From the cell containing the given text, extract its center point as (x, y) coordinate. 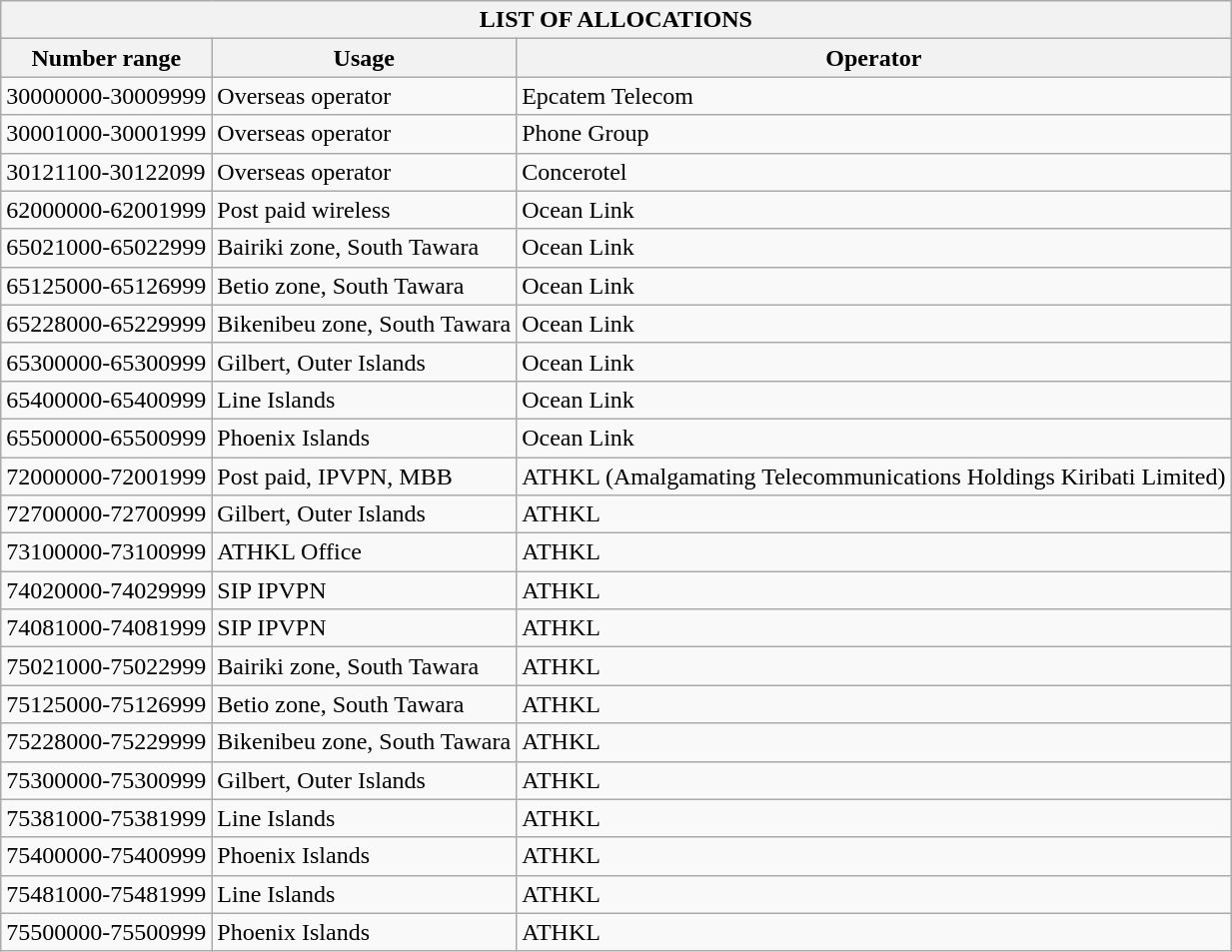
ATHKL (Amalgamating Telecommunications Holdings Kiribati Limited) (873, 476)
74081000-74081999 (106, 628)
72000000-72001999 (106, 476)
Usage (364, 58)
Post paid wireless (364, 210)
Phone Group (873, 134)
Concerotel (873, 172)
30001000-30001999 (106, 134)
65500000-65500999 (106, 438)
65400000-65400999 (106, 400)
Post paid, IPVPN, MBB (364, 476)
Number range (106, 58)
75021000-75022999 (106, 666)
LIST OF ALLOCATIONS (616, 20)
73100000-73100999 (106, 552)
65300000-65300999 (106, 362)
72700000-72700999 (106, 514)
65021000-65022999 (106, 248)
Operator (873, 58)
65125000-65126999 (106, 286)
ATHKL Office (364, 552)
75381000-75381999 (106, 818)
75481000-75481999 (106, 894)
75228000-75229999 (106, 742)
75500000-75500999 (106, 932)
Epcatem Telecom (873, 96)
75300000-75300999 (106, 780)
30121100-30122099 (106, 172)
30000000-30009999 (106, 96)
62000000-62001999 (106, 210)
65228000-65229999 (106, 324)
75125000-75126999 (106, 704)
74020000-74029999 (106, 590)
75400000-75400999 (106, 856)
